Return the (X, Y) coordinate for the center point of the cell that contains the specified text.  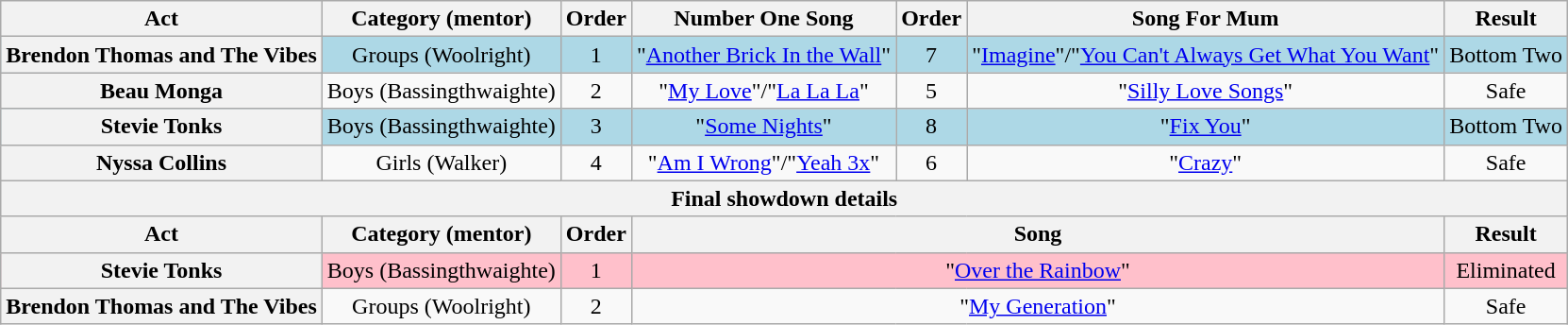
"My Love"/"La La La" (763, 91)
Final showdown details (785, 198)
"Over the Rainbow" (1038, 270)
Girls (Walker) (442, 162)
"Another Brick In the Wall" (763, 55)
"My Generation" (1038, 306)
6 (932, 162)
Beau Monga (162, 91)
"Am I Wrong"/"Yeah 3x" (763, 162)
7 (932, 55)
Song For Mum (1206, 19)
Nyssa Collins (162, 162)
"Imagine"/"You Can't Always Get What You Want" (1206, 55)
"Silly Love Songs" (1206, 91)
Song (1038, 234)
Eliminated (1506, 270)
"Some Nights" (763, 127)
"Fix You" (1206, 127)
8 (932, 127)
"Crazy" (1206, 162)
5 (932, 91)
3 (596, 127)
Number One Song (763, 19)
4 (596, 162)
